From the cell containing the given text, extract its center point as [x, y] coordinate. 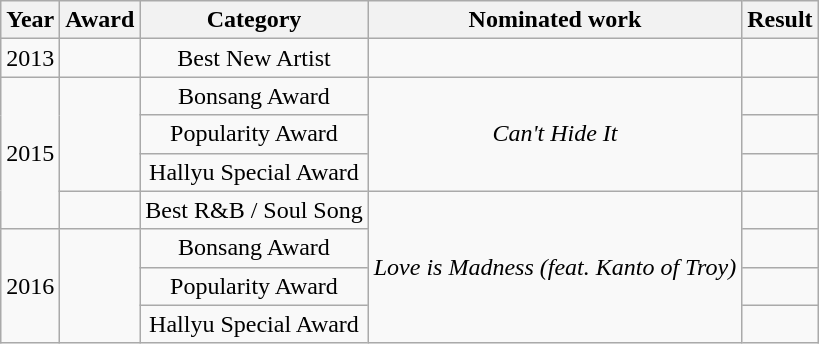
Can't Hide It [555, 134]
Award [100, 20]
Best R&B / Soul Song [254, 210]
Year [30, 20]
Nominated work [555, 20]
Result [780, 20]
Love is Madness (feat. Kanto of Troy) [555, 267]
Best New Artist [254, 58]
Category [254, 20]
2015 [30, 153]
2013 [30, 58]
2016 [30, 286]
